Capture the cell that displays the provided text and extract its [x, y] central coordinate. 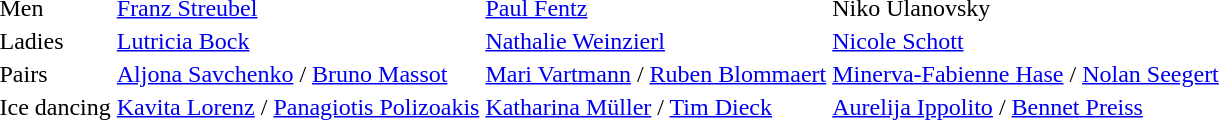
Mari Vartmann / Ruben Blommaert [656, 74]
Aljona Savchenko / Bruno Massot [298, 74]
Nathalie Weinzierl [656, 41]
Lutricia Bock [298, 41]
